Provide the (X, Y) coordinate of the cell's center where the given text is located.  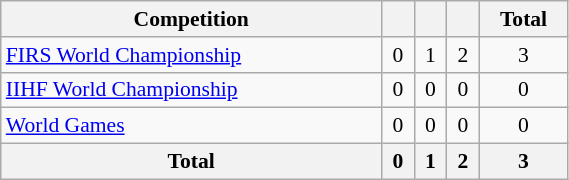
IIHF World Championship (192, 90)
FIRS World Championship (192, 55)
Competition (192, 19)
World Games (192, 126)
